Return (x, y) of the center of cell containing provided text 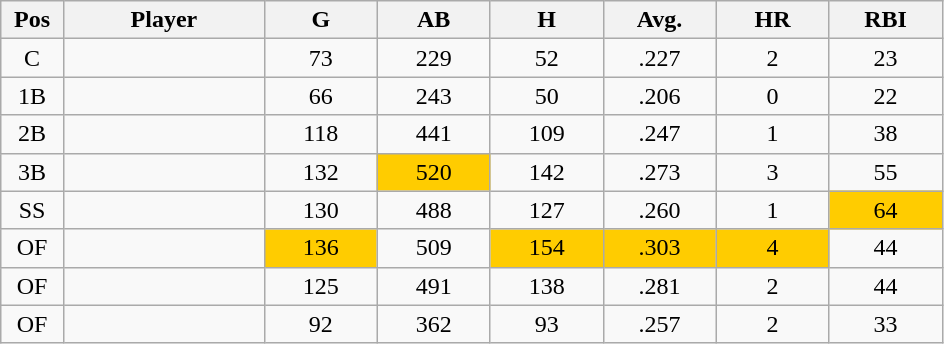
38 (886, 134)
132 (320, 172)
488 (434, 210)
138 (546, 286)
509 (434, 248)
33 (886, 324)
109 (546, 134)
73 (320, 58)
142 (546, 172)
92 (320, 324)
2B (32, 134)
23 (886, 58)
.273 (660, 172)
G (320, 20)
3B (32, 172)
H (546, 20)
125 (320, 286)
Avg. (660, 20)
55 (886, 172)
136 (320, 248)
491 (434, 286)
441 (434, 134)
93 (546, 324)
0 (772, 96)
.247 (660, 134)
.281 (660, 286)
130 (320, 210)
.206 (660, 96)
66 (320, 96)
C (32, 58)
64 (886, 210)
.260 (660, 210)
50 (546, 96)
127 (546, 210)
Player (164, 20)
Pos (32, 20)
HR (772, 20)
.257 (660, 324)
1B (32, 96)
243 (434, 96)
22 (886, 96)
154 (546, 248)
.227 (660, 58)
362 (434, 324)
229 (434, 58)
4 (772, 248)
52 (546, 58)
AB (434, 20)
3 (772, 172)
RBI (886, 20)
SS (32, 210)
520 (434, 172)
118 (320, 134)
.303 (660, 248)
